Locate the cell with the specified text and output its (x, y) center coordinate. 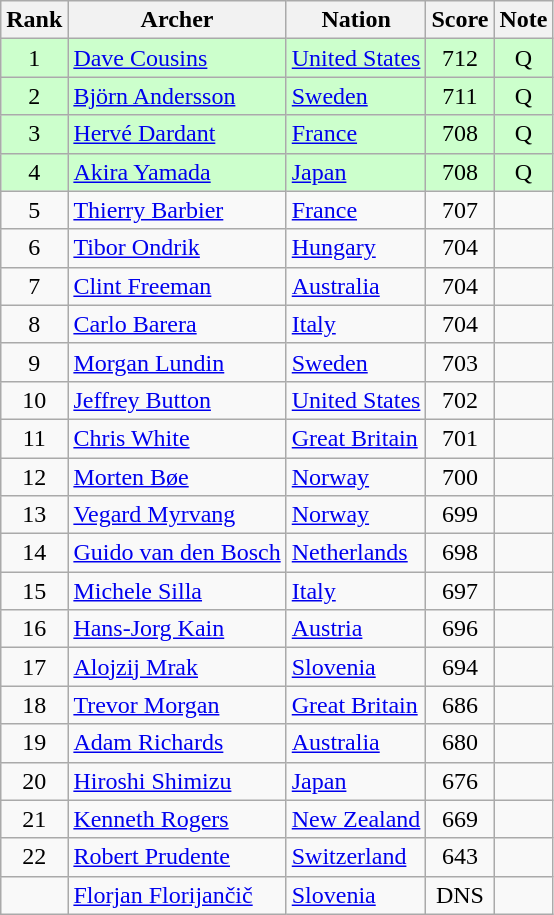
Chris White (177, 438)
15 (34, 591)
Archer (177, 20)
16 (34, 629)
Morgan Lundin (177, 362)
Adam Richards (177, 743)
18 (34, 705)
711 (460, 96)
8 (34, 324)
Clint Freeman (177, 286)
712 (460, 58)
Thierry Barbier (177, 210)
Akira Yamada (177, 172)
698 (460, 553)
697 (460, 591)
7 (34, 286)
Guido van den Bosch (177, 553)
DNS (460, 895)
Michele Silla (177, 591)
Hungary (356, 248)
686 (460, 705)
5 (34, 210)
Note (524, 20)
6 (34, 248)
3 (34, 134)
699 (460, 515)
694 (460, 667)
680 (460, 743)
Rank (34, 20)
12 (34, 477)
Switzerland (356, 857)
707 (460, 210)
676 (460, 781)
13 (34, 515)
Austria (356, 629)
Carlo Barera (177, 324)
17 (34, 667)
19 (34, 743)
703 (460, 362)
14 (34, 553)
Björn Andersson (177, 96)
Dave Cousins (177, 58)
22 (34, 857)
Netherlands (356, 553)
Kenneth Rogers (177, 819)
2 (34, 96)
643 (460, 857)
Tibor Ondrik (177, 248)
Trevor Morgan (177, 705)
700 (460, 477)
New Zealand (356, 819)
Florjan Florijančič (177, 895)
Morten Bøe (177, 477)
9 (34, 362)
21 (34, 819)
4 (34, 172)
Hervé Dardant (177, 134)
Score (460, 20)
Vegard Myrvang (177, 515)
Alojzij Mrak (177, 667)
Robert Prudente (177, 857)
Hans-Jorg Kain (177, 629)
Hiroshi Shimizu (177, 781)
10 (34, 400)
11 (34, 438)
696 (460, 629)
Nation (356, 20)
702 (460, 400)
701 (460, 438)
20 (34, 781)
Jeffrey Button (177, 400)
669 (460, 819)
1 (34, 58)
